Find where the given text appears and provide that cell's center as (X, Y) coordinate. 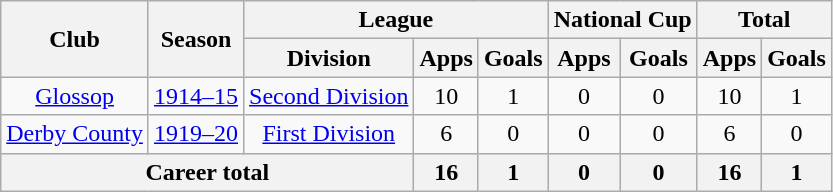
Total (764, 20)
1919–20 (196, 134)
Second Division (329, 96)
Season (196, 39)
Glossop (75, 96)
Division (329, 58)
Career total (208, 172)
Derby County (75, 134)
National Cup (622, 20)
First Division (329, 134)
1914–15 (196, 96)
Club (75, 39)
League (396, 20)
